Locate the cell with the specified text and output its [x, y] center coordinate. 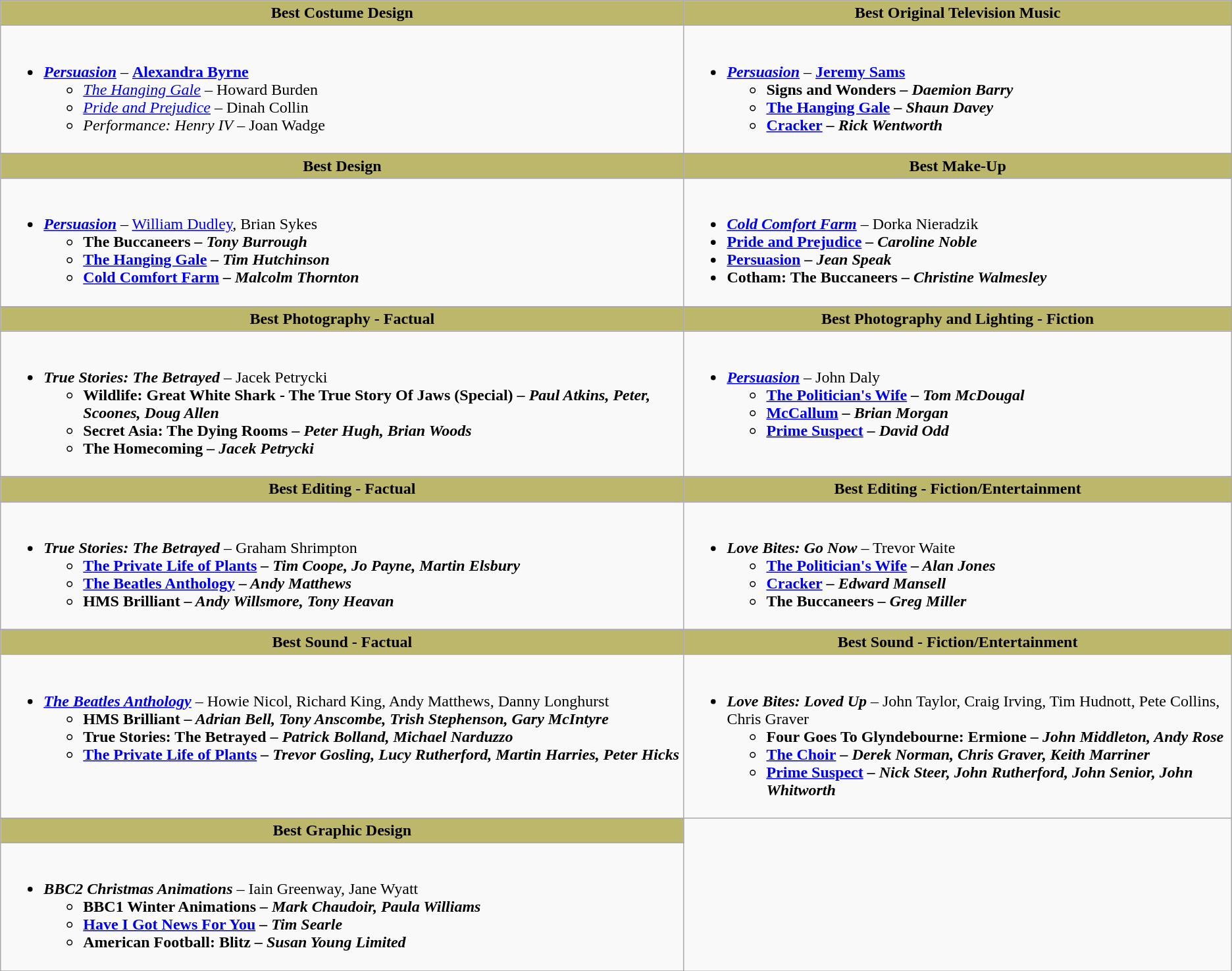
Persuasion – William Dudley, Brian SykesThe Buccaneers – Tony BurroughThe Hanging Gale – Tim HutchinsonCold Comfort Farm – Malcolm Thornton [342, 242]
Best Sound - Factual [342, 642]
Persuasion – Jeremy SamsSigns and Wonders – Daemion BarryThe Hanging Gale – Shaun DaveyCracker – Rick Wentworth [958, 90]
Best Editing - Factual [342, 489]
Persuasion – Alexandra ByrneThe Hanging Gale – Howard BurdenPride and Prejudice – Dinah CollinPerformance: Henry IV – Joan Wadge [342, 90]
Best Editing - Fiction/Entertainment [958, 489]
Persuasion – John DalyThe Politician's Wife – Tom McDougalMcCallum – Brian MorganPrime Suspect – David Odd [958, 404]
Best Sound - Fiction/Entertainment [958, 642]
Best Photography - Factual [342, 319]
Best Make-Up [958, 166]
Best Original Television Music [958, 13]
Best Costume Design [342, 13]
Cold Comfort Farm – Dorka NieradzikPride and Prejudice – Caroline NoblePersuasion – Jean SpeakCotham: The Buccaneers – Christine Walmesley [958, 242]
Love Bites: Go Now – Trevor WaiteThe Politician's Wife – Alan JonesCracker – Edward MansellThe Buccaneers – Greg Miller [958, 565]
Best Photography and Lighting - Fiction [958, 319]
Best Graphic Design [342, 830]
Best Design [342, 166]
